Identify which cell holds the provided text, then report its (x, y) central coordinate. 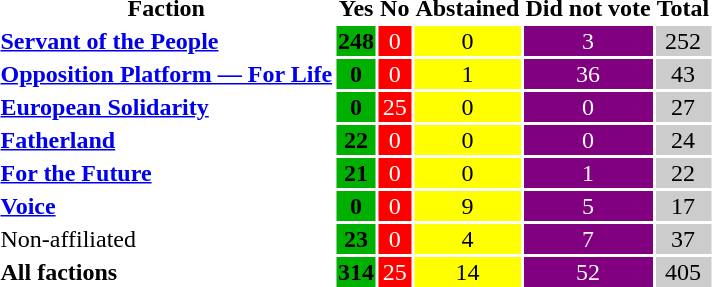
24 (682, 140)
43 (682, 74)
4 (468, 239)
252 (682, 41)
3 (588, 41)
5 (588, 206)
23 (356, 239)
248 (356, 41)
21 (356, 173)
405 (682, 272)
36 (588, 74)
314 (356, 272)
7 (588, 239)
9 (468, 206)
17 (682, 206)
52 (588, 272)
37 (682, 239)
27 (682, 107)
14 (468, 272)
